Determine the (X, Y) coordinate at the center of the cell enclosing the given text.  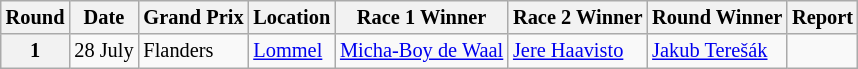
Grand Prix (193, 17)
1 (36, 51)
Report (822, 17)
Lommel (292, 51)
Micha-Boy de Waal (422, 51)
Round (36, 17)
Location (292, 17)
Jakub Terešák (717, 51)
Flanders (193, 51)
Date (104, 17)
Round Winner (717, 17)
Race 1 Winner (422, 17)
Jere Haavisto (578, 51)
Race 2 Winner (578, 17)
28 July (104, 51)
